Provide the [x, y] coordinate of the cell's center where the given text is located.  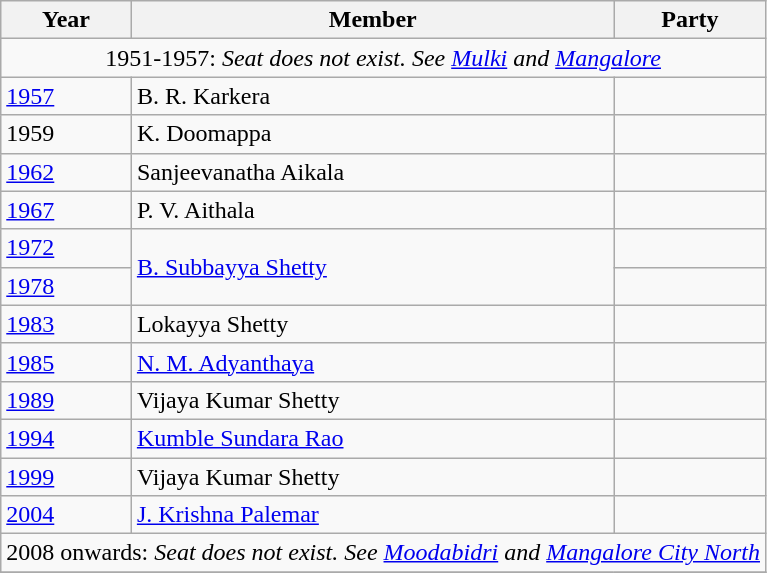
1994 [66, 438]
1983 [66, 324]
Year [66, 20]
1999 [66, 477]
2004 [66, 515]
1985 [66, 362]
Lokayya Shetty [372, 324]
Sanjeevanatha Aikala [372, 172]
1972 [66, 248]
1959 [66, 134]
K. Doomappa [372, 134]
N. M. Adyanthaya [372, 362]
1967 [66, 210]
Party [690, 20]
1957 [66, 96]
2008 onwards: Seat does not exist. See Moodabidri and Mangalore City North [384, 553]
P. V. Aithala [372, 210]
Member [372, 20]
1951-1957: Seat does not exist. See Mulki and Mangalore [384, 58]
1989 [66, 400]
J. Krishna Palemar [372, 515]
B. Subbayya Shetty [372, 267]
1978 [66, 286]
1962 [66, 172]
B. R. Karkera [372, 96]
Kumble Sundara Rao [372, 438]
